Extract the (X, Y) coordinate from the center of the cell holding the provided text.  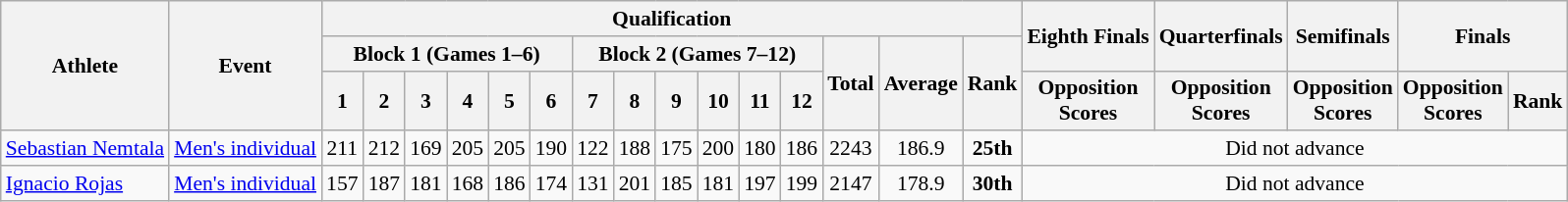
Ignacio Rojas (84, 183)
2 (385, 100)
Block 2 (Games 7–12) (698, 54)
168 (468, 183)
30th (992, 183)
Athlete (84, 66)
212 (385, 149)
175 (676, 149)
178.9 (922, 183)
10 (719, 100)
3 (426, 100)
197 (760, 183)
25th (992, 149)
180 (760, 149)
169 (426, 149)
131 (593, 183)
1 (342, 100)
4 (468, 100)
211 (342, 149)
200 (719, 149)
Average (922, 84)
5 (509, 100)
185 (676, 183)
7 (593, 100)
2243 (851, 149)
8 (635, 100)
Eighth Finals (1088, 35)
199 (802, 183)
2147 (851, 183)
12 (802, 100)
186.9 (922, 149)
Block 1 (Games 1–6) (446, 54)
201 (635, 183)
9 (676, 100)
6 (552, 100)
Event (246, 66)
122 (593, 149)
Semifinals (1343, 35)
174 (552, 183)
190 (552, 149)
11 (760, 100)
Qualification (672, 19)
188 (635, 149)
Finals (1484, 35)
Sebastian Nemtala (84, 149)
157 (342, 183)
187 (385, 183)
Quarterfinals (1221, 35)
Total (851, 84)
